Detect which cell encompasses the target text, then output its [X, Y] center coordinate. 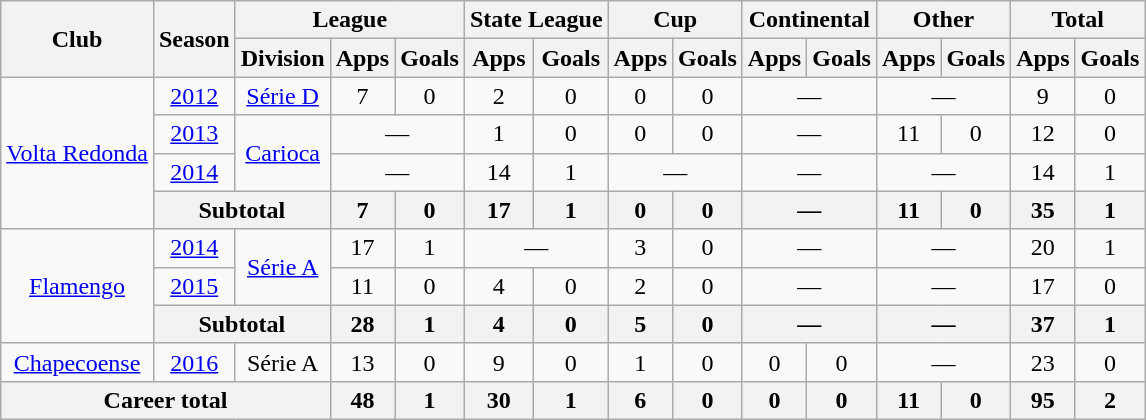
35 [1043, 210]
95 [1043, 400]
2016 [194, 362]
13 [362, 362]
12 [1043, 134]
Season [194, 39]
Career total [166, 400]
Continental [809, 20]
State League [536, 20]
2012 [194, 96]
20 [1043, 248]
Flamengo [78, 286]
28 [362, 324]
3 [640, 248]
Cup [675, 20]
5 [640, 324]
Série D [282, 96]
League [350, 20]
Volta Redonda [78, 153]
23 [1043, 362]
48 [362, 400]
30 [498, 400]
Carioca [282, 153]
Total [1078, 20]
Other [943, 20]
Chapecoense [78, 362]
2013 [194, 134]
6 [640, 400]
37 [1043, 324]
2015 [194, 286]
Division [282, 58]
Club [78, 39]
